Identify which cell holds the provided text, then report its (X, Y) central coordinate. 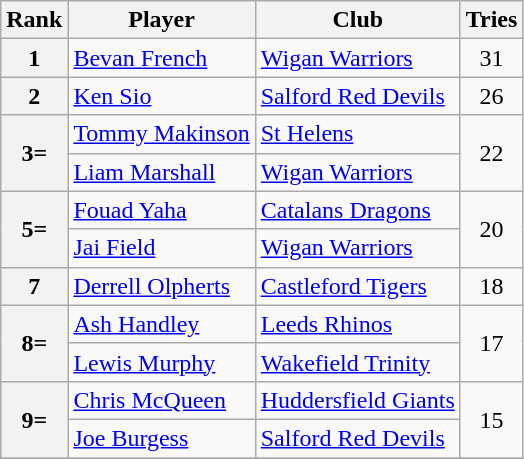
3= (34, 153)
26 (492, 96)
Tommy Makinson (162, 134)
2 (34, 96)
Chris McQueen (162, 400)
Ash Handley (162, 324)
Ken Sio (162, 96)
17 (492, 343)
Leeds Rhinos (358, 324)
22 (492, 153)
St Helens (358, 134)
7 (34, 286)
1 (34, 58)
15 (492, 419)
Catalans Dragons (358, 210)
Jai Field (162, 248)
Club (358, 20)
31 (492, 58)
Rank (34, 20)
20 (492, 229)
Huddersfield Giants (358, 400)
Lewis Murphy (162, 362)
Wakefield Trinity (358, 362)
5= (34, 229)
Tries (492, 20)
Fouad Yaha (162, 210)
Bevan French (162, 58)
8= (34, 343)
Joe Burgess (162, 438)
Castleford Tigers (358, 286)
18 (492, 286)
Player (162, 20)
9= (34, 419)
Liam Marshall (162, 172)
Derrell Olpherts (162, 286)
